Extract the [x, y] coordinate from the center of the cell holding the provided text.  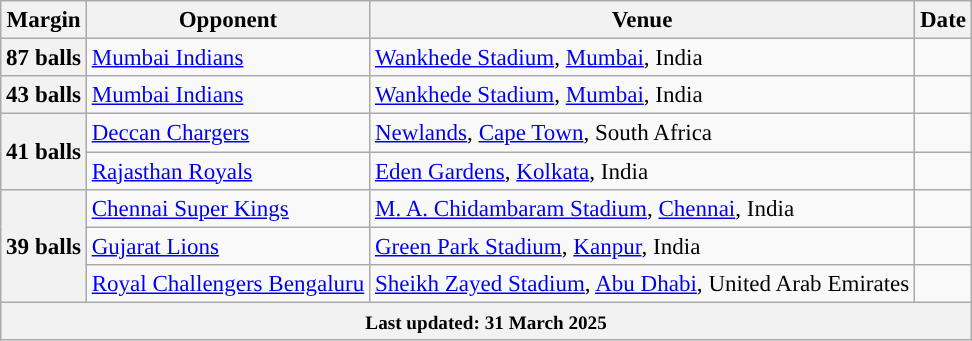
Last updated: 31 March 2025 [486, 322]
43 balls [44, 95]
Rajasthan Royals [228, 171]
Sheikh Zayed Stadium, Abu Dhabi, United Arab Emirates [642, 284]
Margin [44, 20]
M. A. Chidambaram Stadium, Chennai, India [642, 209]
Chennai Super Kings [228, 209]
Eden Gardens, Kolkata, India [642, 171]
Gujarat Lions [228, 246]
41 balls [44, 152]
Date [944, 20]
Venue [642, 20]
Royal Challengers Bengaluru [228, 284]
Green Park Stadium, Kanpur, India [642, 246]
Deccan Chargers [228, 133]
Newlands, Cape Town, South Africa [642, 133]
39 balls [44, 246]
87 balls [44, 58]
Opponent [228, 20]
